For the text-containing cell, return its midpoint in (x, y) coordinate format. 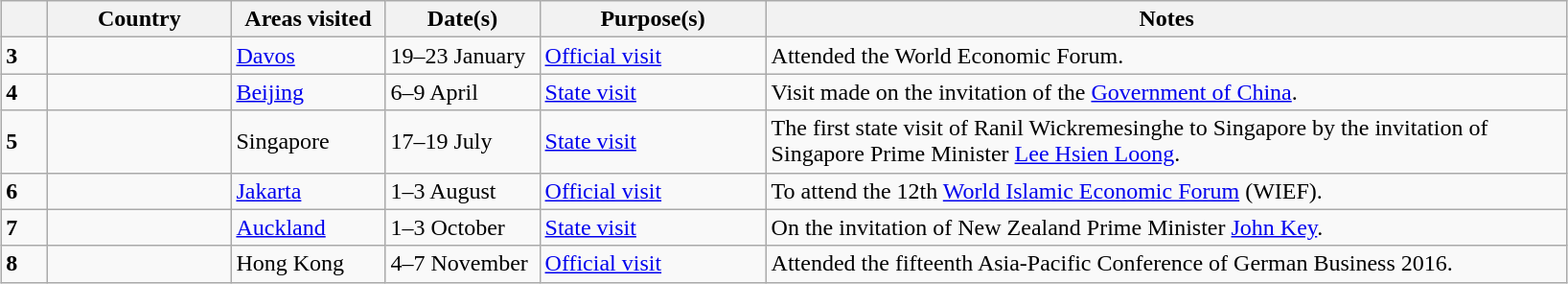
Areas visited (309, 19)
Singapore (309, 142)
Date(s) (462, 19)
Beijing (309, 92)
4 (25, 92)
1–3 October (462, 227)
On the invitation of New Zealand Prime Minister John Key. (1166, 227)
Attended the World Economic Forum. (1166, 56)
The first state visit of Ranil Wickremesinghe to Singapore by the invitation of Singapore Prime Minister Lee Hsien Loong. (1166, 142)
4–7 November (462, 264)
To attend the 12th World Islamic Economic Forum (WIEF). (1166, 191)
17–19 July (462, 142)
1–3 August (462, 191)
19–23 January (462, 56)
Country (140, 19)
6–9 April (462, 92)
Davos (309, 56)
Jakarta (309, 191)
Attended the fifteenth Asia-Pacific Conference of German Business 2016. (1166, 264)
5 (25, 142)
Notes (1166, 19)
7 (25, 227)
Purpose(s) (653, 19)
6 (25, 191)
Visit made on the invitation of the Government of China. (1166, 92)
8 (25, 264)
3 (25, 56)
Hong Kong (309, 264)
Auckland (309, 227)
